Search for the cell housing the specified text and yield its [x, y] center coordinate. 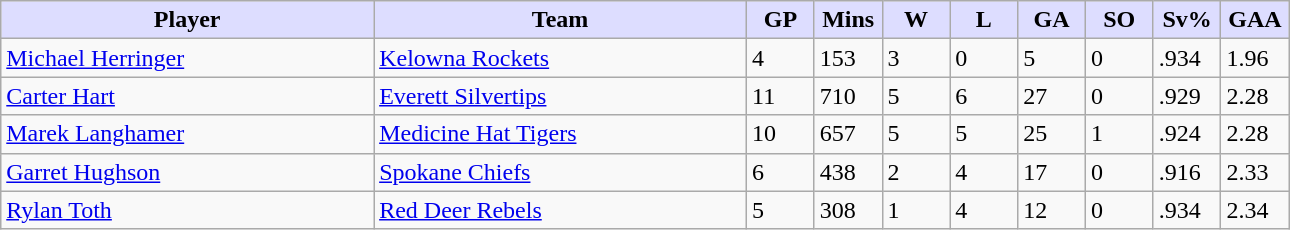
.916 [1187, 172]
.929 [1187, 96]
2.34 [1255, 210]
25 [1052, 134]
Rylan Toth [188, 210]
SO [1119, 20]
Marek Langhamer [188, 134]
Red Deer Rebels [560, 210]
W [916, 20]
2 [916, 172]
GAA [1255, 20]
GA [1052, 20]
Player [188, 20]
Mins [848, 20]
Team [560, 20]
Sv% [1187, 20]
10 [780, 134]
Michael Herringer [188, 58]
657 [848, 134]
Kelowna Rockets [560, 58]
.924 [1187, 134]
Garret Hughson [188, 172]
Carter Hart [188, 96]
Everett Silvertips [560, 96]
3 [916, 58]
2.33 [1255, 172]
1.96 [1255, 58]
Medicine Hat Tigers [560, 134]
438 [848, 172]
11 [780, 96]
153 [848, 58]
27 [1052, 96]
710 [848, 96]
GP [780, 20]
Spokane Chiefs [560, 172]
L [984, 20]
17 [1052, 172]
308 [848, 210]
12 [1052, 210]
